Provide the (x, y) coordinate of the cell's center where the given text is located.  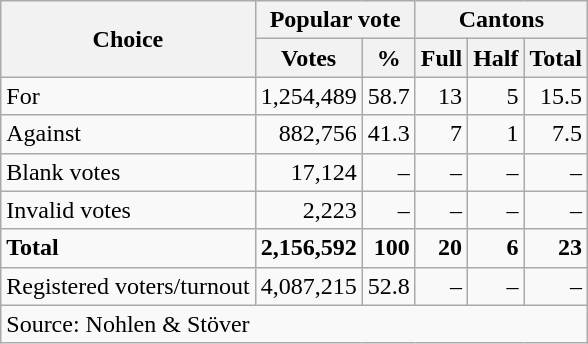
100 (388, 248)
52.8 (388, 286)
Popular vote (335, 20)
23 (556, 248)
5 (496, 96)
Invalid votes (128, 210)
7.5 (556, 134)
Registered voters/turnout (128, 286)
17,124 (308, 172)
Against (128, 134)
Half (496, 58)
1,254,489 (308, 96)
Cantons (501, 20)
41.3 (388, 134)
Full (441, 58)
2,223 (308, 210)
1 (496, 134)
4,087,215 (308, 286)
Votes (308, 58)
7 (441, 134)
Blank votes (128, 172)
2,156,592 (308, 248)
20 (441, 248)
882,756 (308, 134)
% (388, 58)
13 (441, 96)
6 (496, 248)
Source: Nohlen & Stöver (294, 324)
15.5 (556, 96)
58.7 (388, 96)
For (128, 96)
Choice (128, 39)
